Scan for the cell matching the given text and deliver its [x, y] coordinate at center. 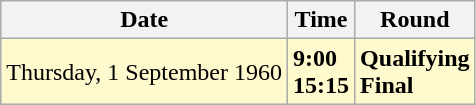
Time [322, 20]
Thursday, 1 September 1960 [144, 72]
Round [415, 20]
9:0015:15 [322, 72]
QualifyingFinal [415, 72]
Date [144, 20]
